Provide the (x, y) coordinate of the cell's center where the given text is located.  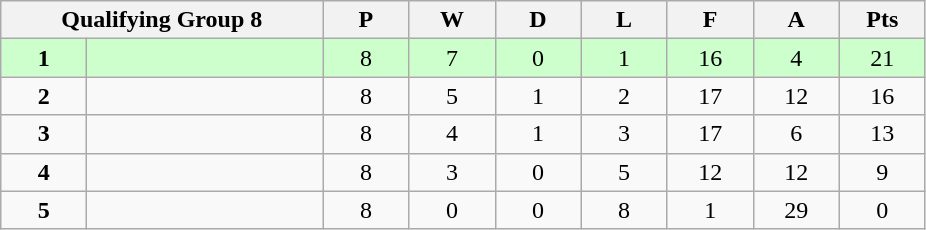
F (710, 20)
7 (452, 58)
6 (796, 134)
W (452, 20)
9 (882, 172)
29 (796, 210)
21 (882, 58)
Pts (882, 20)
A (796, 20)
D (538, 20)
L (624, 20)
P (366, 20)
Qualifying Group 8 (162, 20)
13 (882, 134)
